Detect which cell encompasses the target text, then output its [x, y] center coordinate. 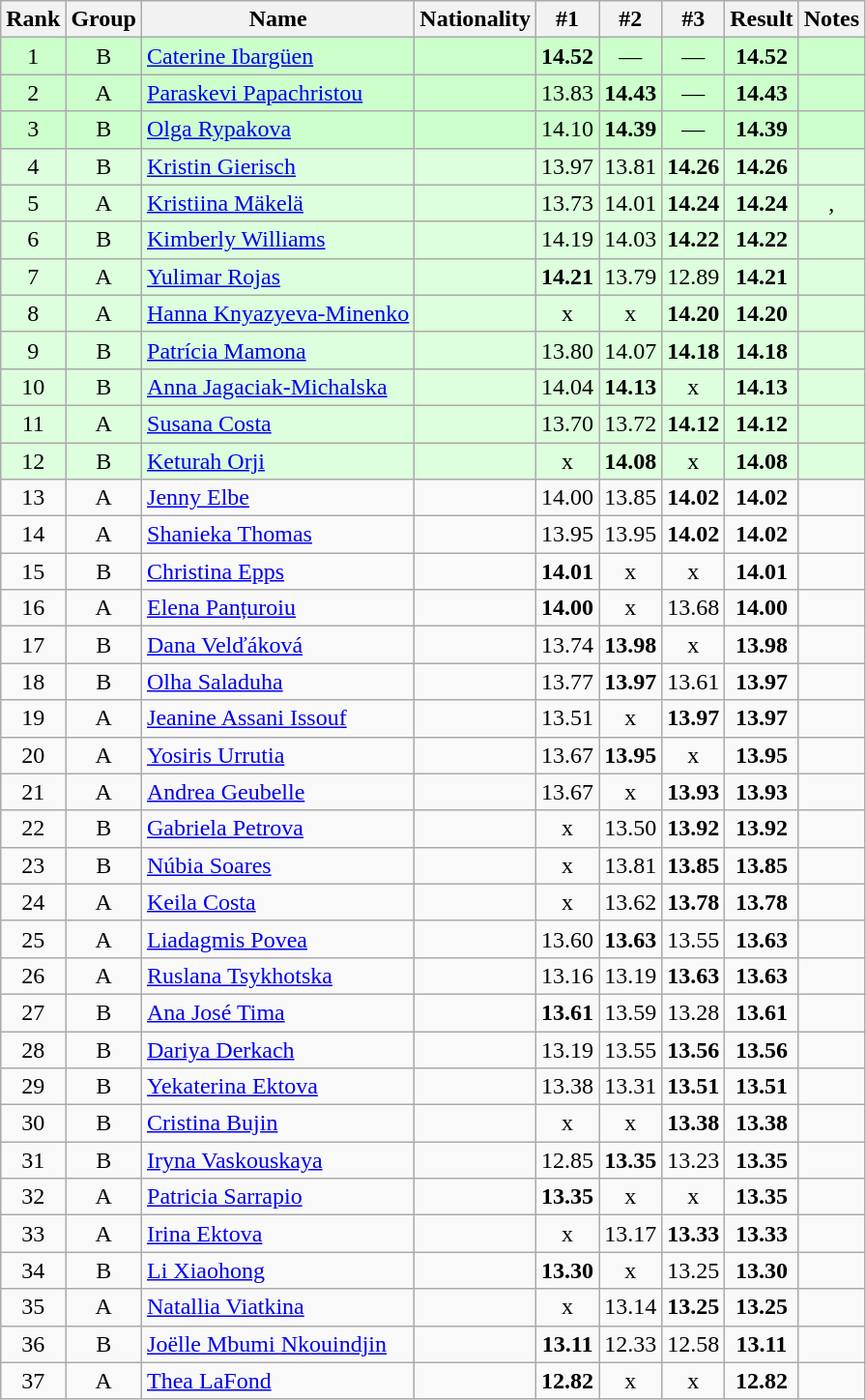
13.17 [630, 1234]
8 [33, 313]
Olga Rypakova [278, 130]
13.59 [630, 1012]
Kristin Gierisch [278, 166]
12.58 [694, 1344]
13 [33, 498]
Cristina Bujin [278, 1123]
27 [33, 1012]
Group [104, 19]
22 [33, 829]
14 [33, 535]
9 [33, 350]
14.07 [630, 350]
13.73 [568, 203]
30 [33, 1123]
Elena Panțuroiu [278, 608]
Jeanine Assani Issouf [278, 718]
4 [33, 166]
Patricia Sarrapio [278, 1197]
13.77 [568, 682]
17 [33, 645]
13.80 [568, 350]
Anna Jagaciak-Michalska [278, 387]
Caterine Ibargüen [278, 56]
13.70 [568, 423]
12.89 [694, 277]
13.72 [630, 423]
2 [33, 93]
Nationality [476, 19]
23 [33, 865]
Yosiris Urrutia [278, 755]
Kimberly Williams [278, 240]
13.16 [568, 976]
Ruslana Tsykhotska [278, 976]
Patrícia Mamona [278, 350]
Keturah Orji [278, 461]
Kristiina Mäkelä [278, 203]
5 [33, 203]
15 [33, 571]
7 [33, 277]
29 [33, 1087]
1 [33, 56]
13.23 [694, 1160]
Yulimar Rojas [278, 277]
13.68 [694, 608]
Liadagmis Povea [278, 939]
32 [33, 1197]
Iryna Vaskouskaya [278, 1160]
12 [33, 461]
13.79 [630, 277]
Núbia Soares [278, 865]
Dariya Derkach [278, 1049]
Name [278, 19]
36 [33, 1344]
19 [33, 718]
Christina Epps [278, 571]
Irina Ektova [278, 1234]
Gabriela Petrova [278, 829]
16 [33, 608]
, [831, 203]
33 [33, 1234]
13.50 [630, 829]
34 [33, 1270]
31 [33, 1160]
Rank [33, 19]
Paraskevi Papachristou [278, 93]
14.19 [568, 240]
Susana Costa [278, 423]
Hanna Knyazyeva-Minenko [278, 313]
13.28 [694, 1012]
13.31 [630, 1087]
Joëlle Mbumi Nkouindjin [278, 1344]
Olha Saladuha [278, 682]
Notes [831, 19]
Ana José Tima [278, 1012]
Thea LaFond [278, 1381]
21 [33, 792]
3 [33, 130]
Jenny Elbe [278, 498]
Li Xiaohong [278, 1270]
Keila Costa [278, 902]
Dana Velďáková [278, 645]
26 [33, 976]
11 [33, 423]
Result [762, 19]
13.62 [630, 902]
18 [33, 682]
24 [33, 902]
#3 [694, 19]
14.04 [568, 387]
13.83 [568, 93]
14.03 [630, 240]
13.60 [568, 939]
12.33 [630, 1344]
13.74 [568, 645]
10 [33, 387]
28 [33, 1049]
Natallia Viatkina [278, 1307]
37 [33, 1381]
Andrea Geubelle [278, 792]
#2 [630, 19]
Shanieka Thomas [278, 535]
13.14 [630, 1307]
14.10 [568, 130]
Yekaterina Ektova [278, 1087]
25 [33, 939]
20 [33, 755]
35 [33, 1307]
6 [33, 240]
12.85 [568, 1160]
#1 [568, 19]
